Scan for the cell matching the given text and deliver its (X, Y) coordinate at center. 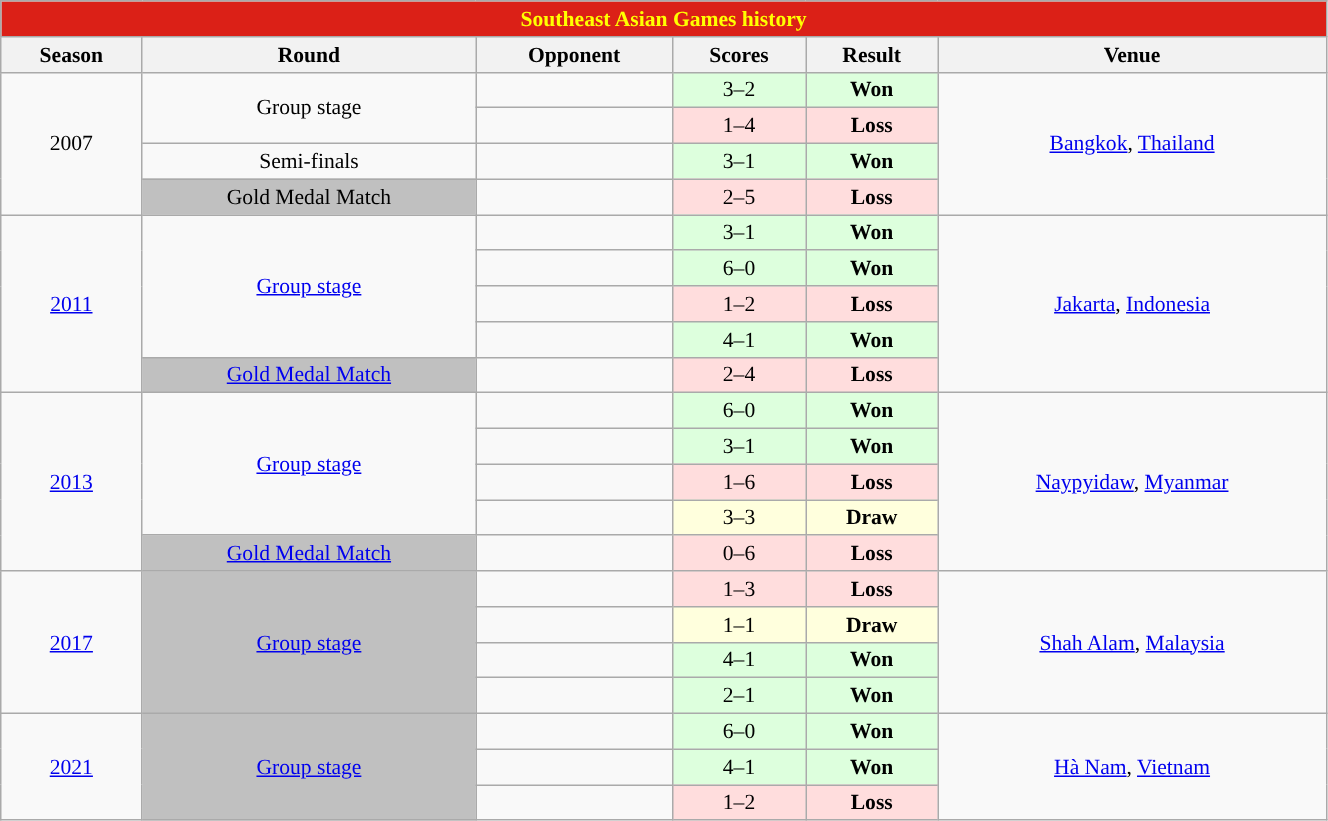
0–6 (738, 554)
Southeast Asian Games history (664, 19)
Scores (738, 55)
Bangkok, Thailand (1132, 143)
1–1 (738, 625)
3–2 (738, 90)
1–6 (738, 482)
Naypyidaw, Myanmar (1132, 482)
Shah Alam, Malaysia (1132, 642)
1–3 (738, 589)
2017 (72, 642)
1–4 (738, 126)
2021 (72, 768)
Season (72, 55)
2013 (72, 482)
Semi-finals (309, 162)
2–1 (738, 696)
Opponent (574, 55)
Jakarta, Indonesia (1132, 304)
3–3 (738, 518)
Hà Nam, Vietnam (1132, 768)
2007 (72, 143)
Venue (1132, 55)
2–5 (738, 197)
Result (872, 55)
2011 (72, 304)
2–4 (738, 375)
Round (309, 55)
